Find where the given text appears and provide that cell's center as [x, y] coordinate. 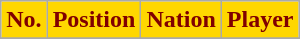
No. [24, 20]
Position [94, 20]
Nation [181, 20]
Player [260, 20]
